Detect which cell encompasses the target text, then output its (X, Y) center coordinate. 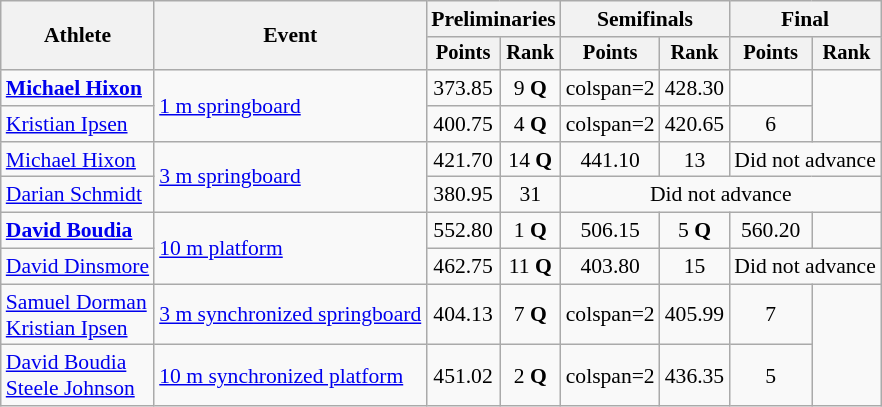
400.75 (463, 124)
4 Q (530, 124)
1 Q (530, 231)
5 Q (694, 231)
10 m platform (290, 248)
404.13 (463, 314)
Event (290, 36)
380.95 (463, 195)
451.02 (463, 376)
506.15 (610, 231)
428.30 (694, 88)
2 Q (530, 376)
7 (770, 314)
Preliminaries (493, 19)
373.85 (463, 88)
552.80 (463, 231)
31 (530, 195)
436.35 (694, 376)
441.10 (610, 160)
5 (770, 376)
403.80 (610, 267)
405.99 (694, 314)
420.65 (694, 124)
13 (694, 160)
560.20 (770, 231)
Samuel DormanKristian Ipsen (78, 314)
6 (770, 124)
462.75 (463, 267)
David Boudia (78, 231)
421.70 (463, 160)
Kristian Ipsen (78, 124)
Athlete (78, 36)
Final (805, 19)
Semifinals (646, 19)
10 m synchronized platform (290, 376)
3 m synchronized springboard (290, 314)
David Dinsmore (78, 267)
15 (694, 267)
14 Q (530, 160)
3 m springboard (290, 178)
11 Q (530, 267)
7 Q (530, 314)
David BoudiaSteele Johnson (78, 376)
Darian Schmidt (78, 195)
1 m springboard (290, 106)
9 Q (530, 88)
